Determine the (X, Y) coordinate at the center of the cell enclosing the given text.  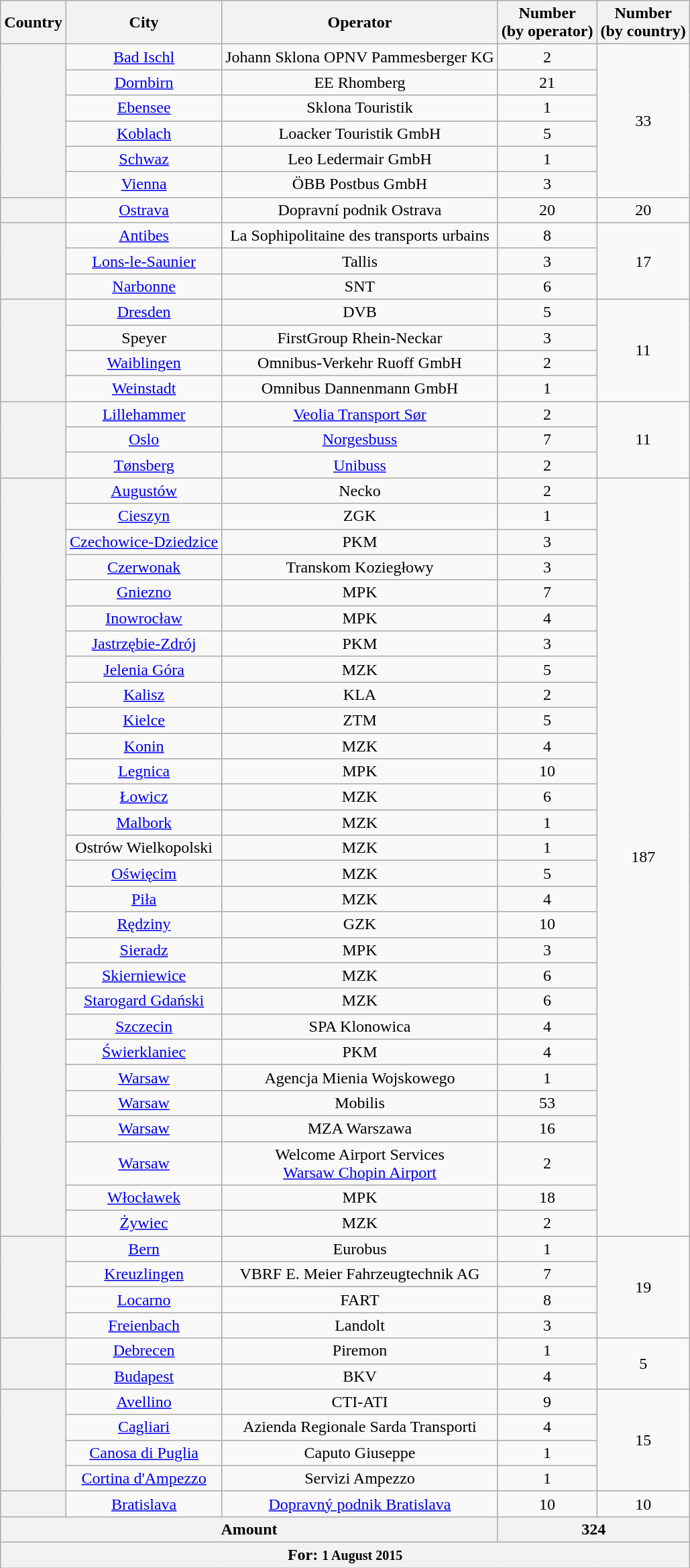
SPA Klonowica (359, 1026)
Number (by operator) (547, 23)
53 (547, 1103)
Dopravní podnik Ostrava (359, 210)
Legnica (143, 772)
Avellino (143, 1402)
Dopravný podnik Bratislava (359, 1504)
Kalisz (143, 695)
Azienda Regionale Sarda Transporti (359, 1427)
Piremon (359, 1351)
Szczecin (143, 1026)
15 (643, 1440)
Malbork (143, 823)
Kreuzlingen (143, 1274)
187 (643, 857)
EE Rhomberg (359, 82)
Kielce (143, 720)
Loacker Touristik GmbH (359, 133)
DVB (359, 312)
Leo Ledermair GmbH (359, 159)
Antibes (143, 235)
Veolia Transport Sør (359, 414)
Oświęcim (143, 873)
Tallis (359, 261)
La Sophipolitaine des transports urbains (359, 235)
18 (547, 1198)
Ostrów Wielkopolski (143, 848)
Caputo Giuseppe (359, 1453)
Johann Sklona OPNV Pammesberger KG (359, 57)
Piła (143, 899)
Waiblingen (143, 363)
Vienna (143, 184)
Rędziny (143, 924)
Ostrava (143, 210)
Oslo (143, 440)
Bratislava (143, 1504)
Mobilis (359, 1103)
Jelenia Góra (143, 669)
Cagliari (143, 1427)
KLA (359, 695)
Skierniewice (143, 975)
Omnibus-Verkehr Ruoff GmbH (359, 363)
MZA Warszawa (359, 1128)
ÖBB Postbus GmbH (359, 184)
21 (547, 82)
ZTM (359, 720)
33 (643, 121)
For: 1 August 2015 (345, 1555)
Łowicz (143, 797)
Świerklaniec (143, 1052)
City (143, 23)
Narbonne (143, 286)
Eurobus (359, 1249)
Locarno (143, 1300)
Czerwonak (143, 567)
Schwaz (143, 159)
9 (547, 1402)
Bern (143, 1249)
Augustów (143, 491)
Koblach (143, 133)
Dresden (143, 312)
Canosa di Puglia (143, 1453)
Agencja Mienia Wojskowego (359, 1077)
VBRF E. Meier Fahrzeugtechnik AG (359, 1274)
Welcome Airport Services Warsaw Chopin Airport (359, 1162)
Servizi Ampezzo (359, 1478)
Country (34, 23)
Żywiec (143, 1223)
Omnibus Dannenmann GmbH (359, 389)
Tønsberg (143, 465)
19 (643, 1287)
Lons-le-Saunier (143, 261)
Operator (359, 23)
SNT (359, 286)
FART (359, 1300)
BKV (359, 1376)
Amount (249, 1529)
Lillehammer (143, 414)
16 (547, 1128)
324 (593, 1529)
Jastrzębie-Zdrój (143, 644)
Speyer (143, 337)
FirstGroup Rhein-Neckar (359, 337)
Unibuss (359, 465)
CTI-ATI (359, 1402)
Budapest (143, 1376)
Number(by country) (643, 23)
Bad Ischl (143, 57)
Sklona Touristik (359, 108)
Cieszyn (143, 516)
Debrecen (143, 1351)
Transkom Koziegłowy (359, 567)
Landolt (359, 1325)
17 (643, 261)
Dornbirn (143, 82)
Necko (359, 491)
Starogard Gdański (143, 1001)
Włocławek (143, 1198)
GZK (359, 924)
Weinstadt (143, 389)
ZGK (359, 516)
Cortina d'Ampezzo (143, 1478)
Freienbach (143, 1325)
Ebensee (143, 108)
Sieradz (143, 950)
Norgesbuss (359, 440)
Gniezno (143, 593)
Czechowice-Dziedzice (143, 542)
Inowrocław (143, 618)
Konin (143, 746)
